Capture the cell that displays the provided text and extract its (x, y) central coordinate. 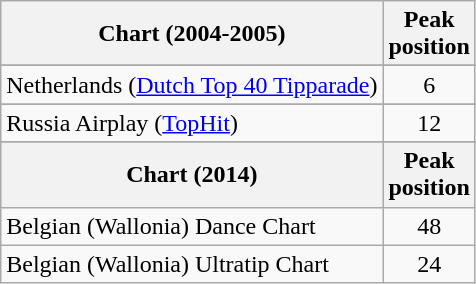
12 (429, 123)
48 (429, 226)
Netherlands (Dutch Top 40 Tipparade) (192, 85)
Chart (2014) (192, 174)
Chart (2004-2005) (192, 34)
Russia Airplay (TopHit) (192, 123)
Belgian (Wallonia) Ultratip Chart (192, 264)
6 (429, 85)
24 (429, 264)
Belgian (Wallonia) Dance Chart (192, 226)
